Pinpoint the cell where the given text exists, returning its (X, Y) midpoint coordinate. 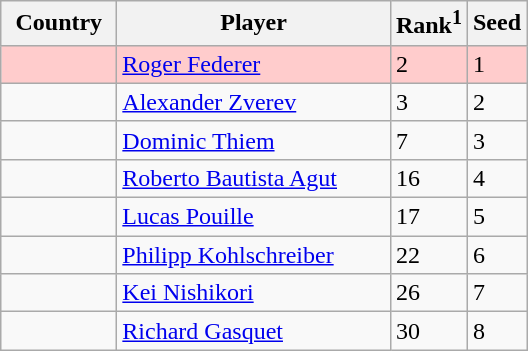
Kei Nishikori (254, 293)
Dominic Thiem (254, 140)
Lucas Pouille (254, 217)
Country (59, 24)
16 (428, 178)
Richard Gasquet (254, 331)
Seed (496, 24)
17 (428, 217)
Roger Federer (254, 64)
Player (254, 24)
Roberto Bautista Agut (254, 178)
26 (428, 293)
4 (496, 178)
8 (496, 331)
Philipp Kohlschreiber (254, 255)
1 (496, 64)
Rank1 (428, 24)
30 (428, 331)
22 (428, 255)
6 (496, 255)
5 (496, 217)
Alexander Zverev (254, 102)
